Return the (X, Y) coordinate for the center point of the cell that contains the specified text.  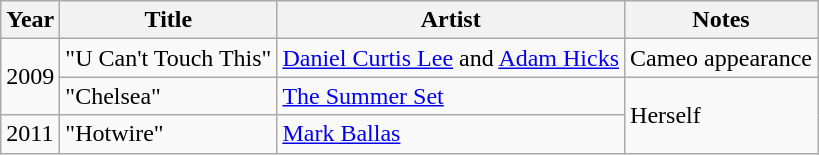
Artist (451, 20)
Year (30, 20)
2011 (30, 134)
"U Can't Touch This" (168, 58)
Notes (722, 20)
Herself (722, 115)
Title (168, 20)
Daniel Curtis Lee and Adam Hicks (451, 58)
Cameo appearance (722, 58)
"Hotwire" (168, 134)
2009 (30, 77)
The Summer Set (451, 96)
"Chelsea" (168, 96)
Mark Ballas (451, 134)
